Capture the cell that displays the provided text and extract its [X, Y] central coordinate. 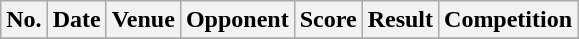
Score [328, 20]
Result [400, 20]
Date [76, 20]
Competition [508, 20]
Venue [143, 20]
No. [24, 20]
Opponent [237, 20]
